Scan for the cell matching the given text and deliver its [X, Y] coordinate at center. 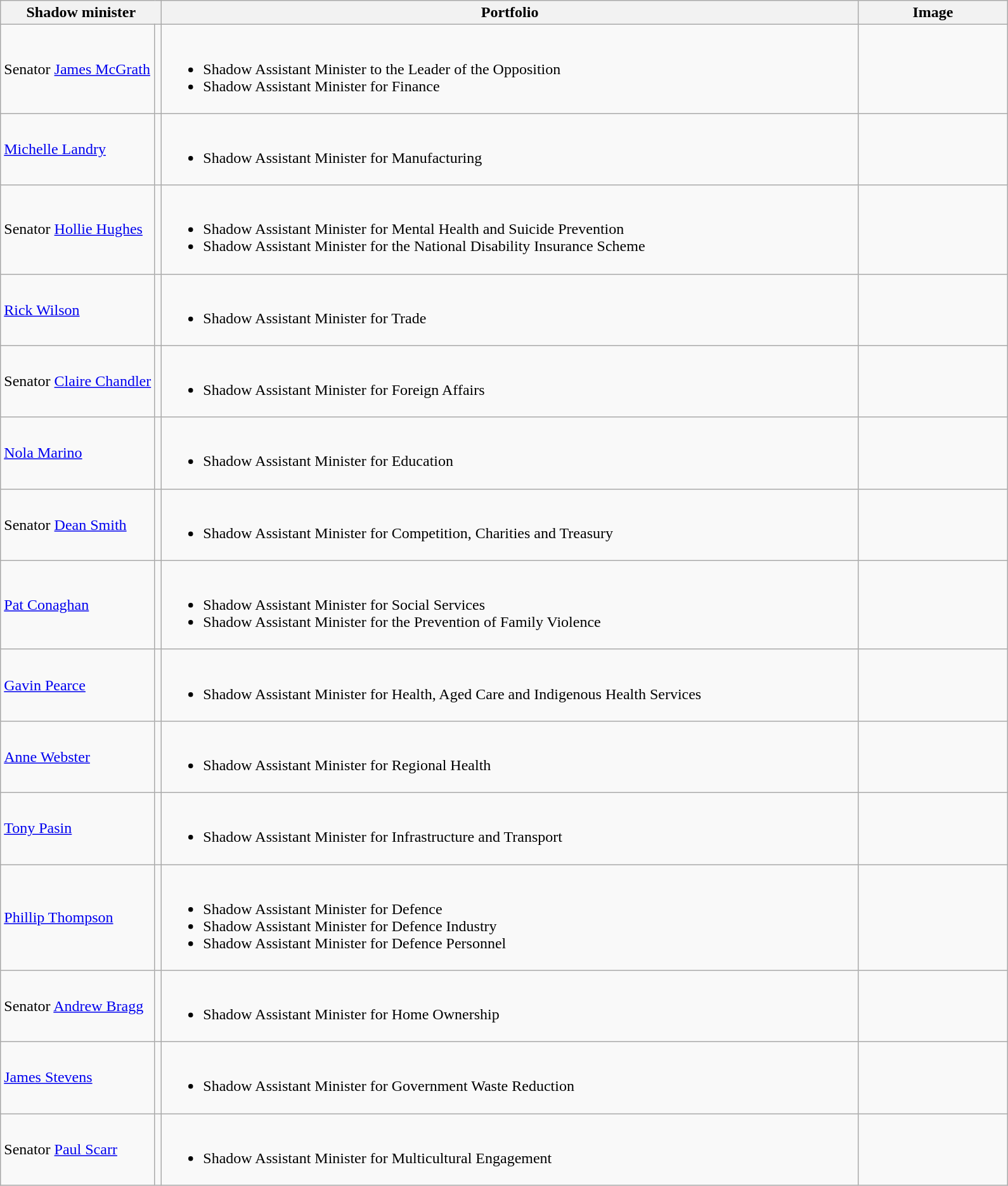
Shadow Assistant Minister for Infrastructure and Transport [510, 828]
Shadow Assistant Minister for Health, Aged Care and Indigenous Health Services [510, 685]
Image [933, 13]
Portfolio [510, 13]
Senator Andrew Bragg [77, 1007]
Shadow Assistant Minister for Competition, Charities and Treasury [510, 525]
Shadow Assistant Minister for DefenceShadow Assistant Minister for Defence IndustryShadow Assistant Minister for Defence Personnel [510, 918]
Phillip Thompson [77, 918]
Shadow Assistant Minister for Education [510, 453]
Pat Conaghan [77, 605]
Tony Pasin [77, 828]
Shadow Assistant Minister to the Leader of the OppositionShadow Assistant Minister for Finance [510, 69]
Shadow Assistant Minister for Multicultural Engagement [510, 1150]
Michelle Landry [77, 150]
Senator Claire Chandler [77, 382]
Senator James McGrath [77, 69]
Shadow Assistant Minister for Government Waste Reduction [510, 1078]
Shadow Assistant Minister for Manufacturing [510, 150]
Shadow Assistant Minister for Mental Health and Suicide PreventionShadow Assistant Minister for the National Disability Insurance Scheme [510, 229]
Gavin Pearce [77, 685]
Shadow Assistant Minister for Trade [510, 309]
Shadow Assistant Minister for Foreign Affairs [510, 382]
Nola Marino [77, 453]
Shadow minister [81, 13]
Shadow Assistant Minister for Home Ownership [510, 1007]
Senator Paul Scarr [77, 1150]
James Stevens [77, 1078]
Shadow Assistant Minister for Social ServicesShadow Assistant Minister for the Prevention of Family Violence [510, 605]
Shadow Assistant Minister for Regional Health [510, 757]
Senator Hollie Hughes [77, 229]
Rick Wilson [77, 309]
Anne Webster [77, 757]
Senator Dean Smith [77, 525]
